From the cell containing the given text, extract its center point as [X, Y] coordinate. 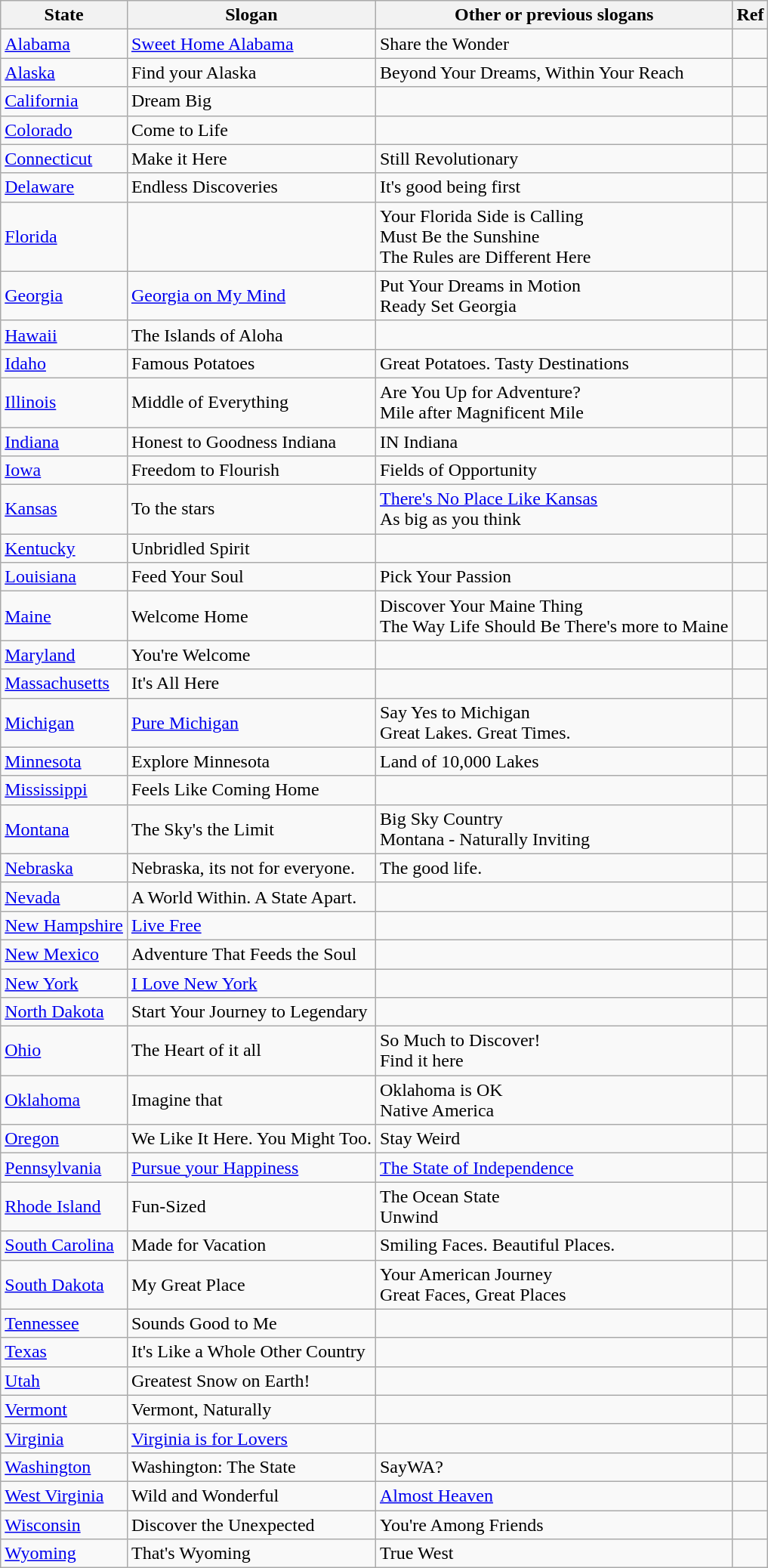
That's Wyoming [251, 1554]
Nebraska [64, 868]
Smiling Faces. Beautiful Places. [554, 1245]
Freedom to Flourish [251, 471]
Alaska [64, 73]
Find your Alaska [251, 73]
The Sky's the Limit [251, 829]
Put Your Dreams in MotionReady Set Georgia [554, 296]
I Love New York [251, 983]
Utah [64, 1381]
Oklahoma is OKNative America [554, 1100]
The Heart of it all [251, 1051]
Come to Life [251, 130]
Say Yes to MichiganGreat Lakes. Great Times. [554, 722]
Alabama [64, 44]
Land of 10,000 Lakes [554, 761]
Kansas [64, 509]
Mississippi [64, 790]
SayWA? [554, 1467]
It's All Here [251, 684]
Florida [64, 236]
Vermont, Naturally [251, 1409]
Georgia on My Mind [251, 296]
Big Sky CountryMontana - Naturally Inviting [554, 829]
There's No Place Like KansasAs big as you think [554, 509]
Made for Vacation [251, 1245]
West Virginia [64, 1495]
Still Revolutionary [554, 159]
Share the Wonder [554, 44]
Delaware [64, 187]
Discover Your Maine ThingThe Way Life Should Be There's more to Maine [554, 616]
Georgia [64, 296]
You're Among Friends [554, 1525]
It's good being first [554, 187]
South Dakota [64, 1284]
Minnesota [64, 761]
Slogan [251, 15]
Explore Minnesota [251, 761]
The Ocean StateUnwind [554, 1207]
True West [554, 1554]
Tennessee [64, 1323]
Indiana [64, 442]
Live Free [251, 925]
Your American JourneyGreat Faces, Great Places [554, 1284]
Pennsylvania [64, 1168]
Pure Michigan [251, 722]
It's Like a Whole Other Country [251, 1352]
Montana [64, 829]
A World Within. A State Apart. [251, 897]
Welcome Home [251, 616]
Endless Discoveries [251, 187]
Make it Here [251, 159]
Feed Your Soul [251, 577]
Wisconsin [64, 1525]
So Much to Discover!Find it here [554, 1051]
Connecticut [64, 159]
Imagine that [251, 1100]
Unbridled Spirit [251, 548]
The Islands of Aloha [251, 335]
The good life. [554, 868]
Vermont [64, 1409]
My Great Place [251, 1284]
Nevada [64, 897]
Virginia is for Lovers [251, 1438]
Texas [64, 1352]
Ref [751, 15]
Sweet Home Alabama [251, 44]
Oklahoma [64, 1100]
Stay Weird [554, 1139]
Adventure That Feeds the Soul [251, 954]
California [64, 101]
Fields of Opportunity [554, 471]
Honest to Goodness Indiana [251, 442]
New Mexico [64, 954]
Middle of Everything [251, 402]
Rhode Island [64, 1207]
Washington [64, 1467]
Pick Your Passion [554, 577]
Great Potatoes. Tasty Destinations [554, 363]
Famous Potatoes [251, 363]
Maryland [64, 655]
New Hampshire [64, 925]
South Carolina [64, 1245]
We Like It Here. You Might Too. [251, 1139]
North Dakota [64, 1012]
Virginia [64, 1438]
Feels Like Coming Home [251, 790]
Maine [64, 616]
Massachusetts [64, 684]
Colorado [64, 130]
Pursue your Happiness [251, 1168]
Dream Big [251, 101]
Nebraska, its not for everyone. [251, 868]
Start Your Journey to Legendary [251, 1012]
New York [64, 983]
Washington: The State [251, 1467]
Illinois [64, 402]
Oregon [64, 1139]
Louisiana [64, 577]
State [64, 15]
Fun-Sized [251, 1207]
You're Welcome [251, 655]
Kentucky [64, 548]
Michigan [64, 722]
Are You Up for Adventure?Mile after Magnificent Mile [554, 402]
Your Florida Side is CallingMust Be the SunshineThe Rules are Different Here [554, 236]
Sounds Good to Me [251, 1323]
Wyoming [64, 1554]
Iowa [64, 471]
Discover the Unexpected [251, 1525]
The State of Independence [554, 1168]
Ohio [64, 1051]
Hawaii [64, 335]
Greatest Snow on Earth! [251, 1381]
Almost Heaven [554, 1495]
Beyond Your Dreams, Within Your Reach [554, 73]
To the stars [251, 509]
Other or previous slogans [554, 15]
IN Indiana [554, 442]
Idaho [64, 363]
Wild and Wonderful [251, 1495]
